Output the (X, Y) coordinate of the center of the cell containing the given text.  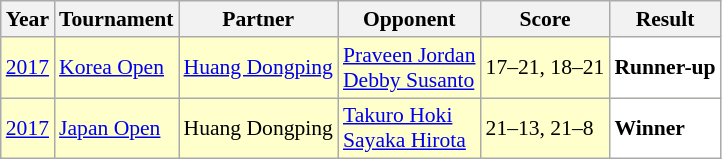
Winner (664, 128)
Praveen Jordan Debby Susanto (410, 68)
Takuro Hoki Sayaka Hirota (410, 128)
Score (546, 19)
Korea Open (116, 68)
Runner-up (664, 68)
Japan Open (116, 128)
17–21, 18–21 (546, 68)
Opponent (410, 19)
21–13, 21–8 (546, 128)
Tournament (116, 19)
Year (28, 19)
Partner (258, 19)
Result (664, 19)
